Capture the cell that displays the provided text and extract its [X, Y] central coordinate. 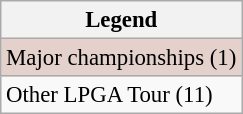
Major championships (1) [122, 58]
Legend [122, 20]
Other LPGA Tour (11) [122, 95]
